Output the (x, y) coordinate of the center of the cell containing the given text.  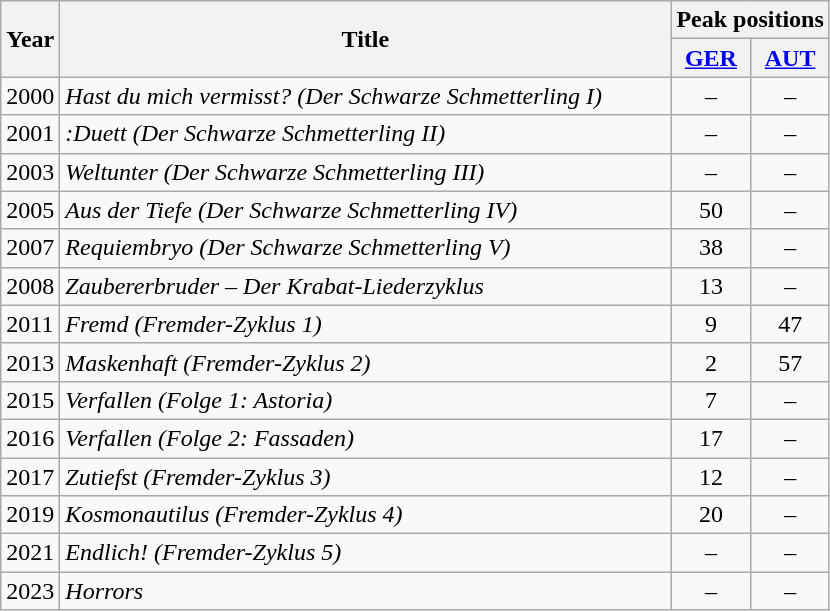
57 (790, 362)
38 (711, 248)
2015 (30, 400)
50 (711, 210)
GER (711, 58)
Weltunter (Der Schwarze Schmetterling III) (366, 172)
Verfallen (Folge 2: Fassaden) (366, 438)
Verfallen (Folge 1: Astoria) (366, 400)
9 (711, 324)
2021 (30, 553)
2016 (30, 438)
2005 (30, 210)
Endlich! (Fremder-Zyklus 5) (366, 553)
:Duett (Der Schwarze Schmetterling II) (366, 134)
Horrors (366, 591)
12 (711, 477)
Requiembryo (Der Schwarze Schmetterling V) (366, 248)
Zaubererbruder – Der Krabat-Liederzyklus (366, 286)
2003 (30, 172)
Zutiefst (Fremder-Zyklus 3) (366, 477)
2007 (30, 248)
2011 (30, 324)
2008 (30, 286)
2001 (30, 134)
Maskenhaft (Fremder-Zyklus 2) (366, 362)
2000 (30, 96)
13 (711, 286)
Fremd (Fremder-Zyklus 1) (366, 324)
2013 (30, 362)
47 (790, 324)
Kosmonautilus (Fremder-Zyklus 4) (366, 515)
Hast du mich vermisst? (Der Schwarze Schmetterling I) (366, 96)
2017 (30, 477)
Aus der Tiefe (Der Schwarze Schmetterling IV) (366, 210)
Title (366, 39)
AUT (790, 58)
20 (711, 515)
Year (30, 39)
2019 (30, 515)
2023 (30, 591)
Peak positions (750, 20)
7 (711, 400)
17 (711, 438)
2 (711, 362)
